Output the (X, Y) coordinate of the center of the cell containing the given text.  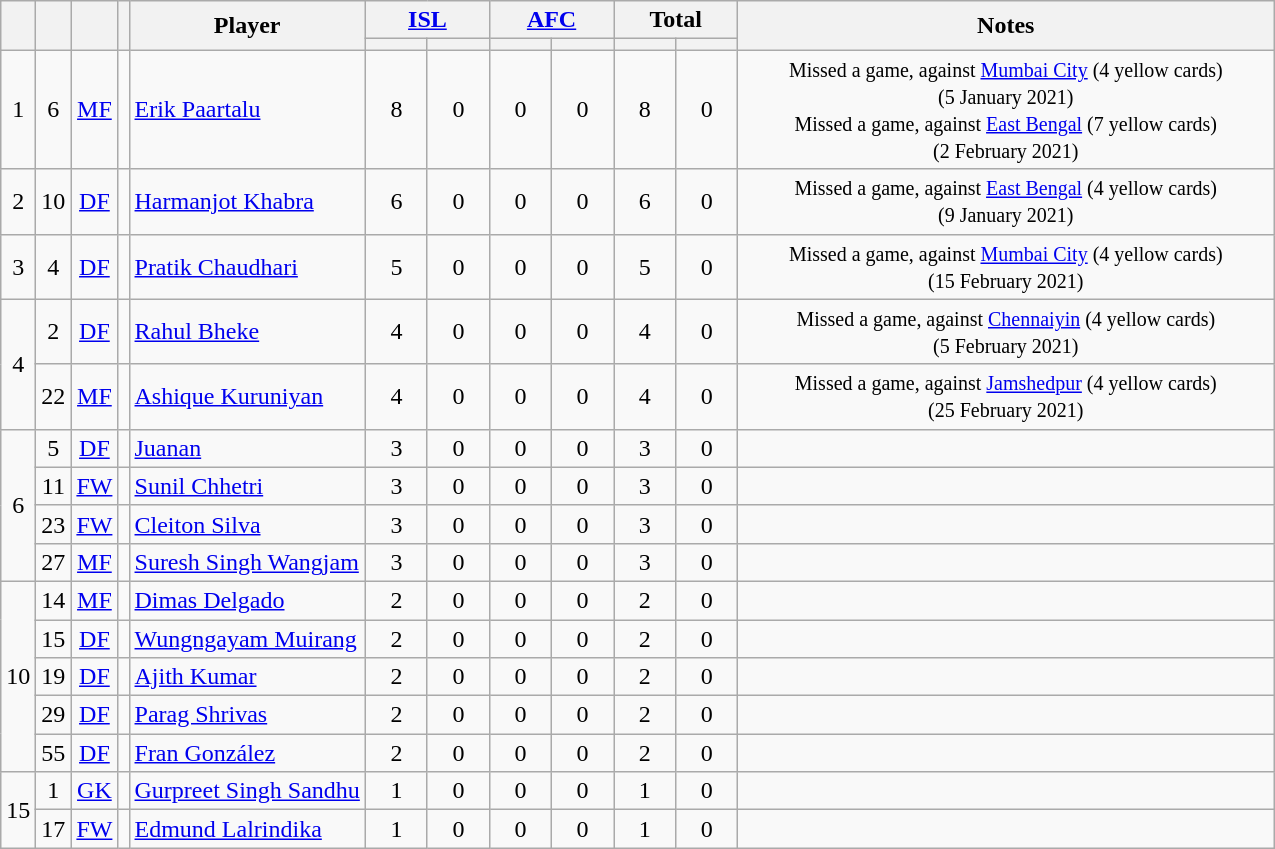
29 (54, 715)
55 (54, 753)
Wungngayam Muirang (247, 639)
Rahul Bheke (247, 332)
Juanan (247, 448)
27 (54, 562)
Gurpreet Singh Sandhu (247, 791)
Pratik Chaudhari (247, 266)
Ashique Kuruniyan (247, 396)
Dimas Delgado (247, 600)
Fran González (247, 753)
Harmanjot Khabra (247, 202)
Player (247, 26)
Erik Paartalu (247, 110)
Missed a game, against Jamshedpur (4 yellow cards)(25 February 2021) (1006, 396)
19 (54, 677)
Missed a game, against Mumbai City (4 yellow cards)(5 January 2021)Missed a game, against East Bengal (7 yellow cards)(2 February 2021) (1006, 110)
22 (54, 396)
ISL (427, 20)
Sunil Chhetri (247, 486)
23 (54, 524)
Parag Shrivas (247, 715)
Missed a game, against Mumbai City (4 yellow cards)(15 February 2021) (1006, 266)
Cleiton Silva (247, 524)
Notes (1006, 26)
AFC (551, 20)
Total (676, 20)
11 (54, 486)
14 (54, 600)
Missed a game, against Chennaiyin (4 yellow cards)(5 February 2021) (1006, 332)
Ajith Kumar (247, 677)
GK (94, 791)
Suresh Singh Wangjam (247, 562)
Edmund Lalrindika (247, 829)
Missed a game, against East Bengal (4 yellow cards)(9 January 2021) (1006, 202)
17 (54, 829)
